Identify which cell holds the provided text, then report its [x, y] central coordinate. 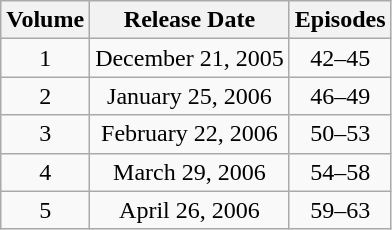
54–58 [340, 172]
April 26, 2006 [190, 210]
March 29, 2006 [190, 172]
59–63 [340, 210]
46–49 [340, 96]
Release Date [190, 20]
Episodes [340, 20]
4 [46, 172]
Volume [46, 20]
3 [46, 134]
February 22, 2006 [190, 134]
2 [46, 96]
42–45 [340, 58]
1 [46, 58]
5 [46, 210]
January 25, 2006 [190, 96]
50–53 [340, 134]
December 21, 2005 [190, 58]
